Provide the [x, y] coordinate of the cell's center where the given text is located.  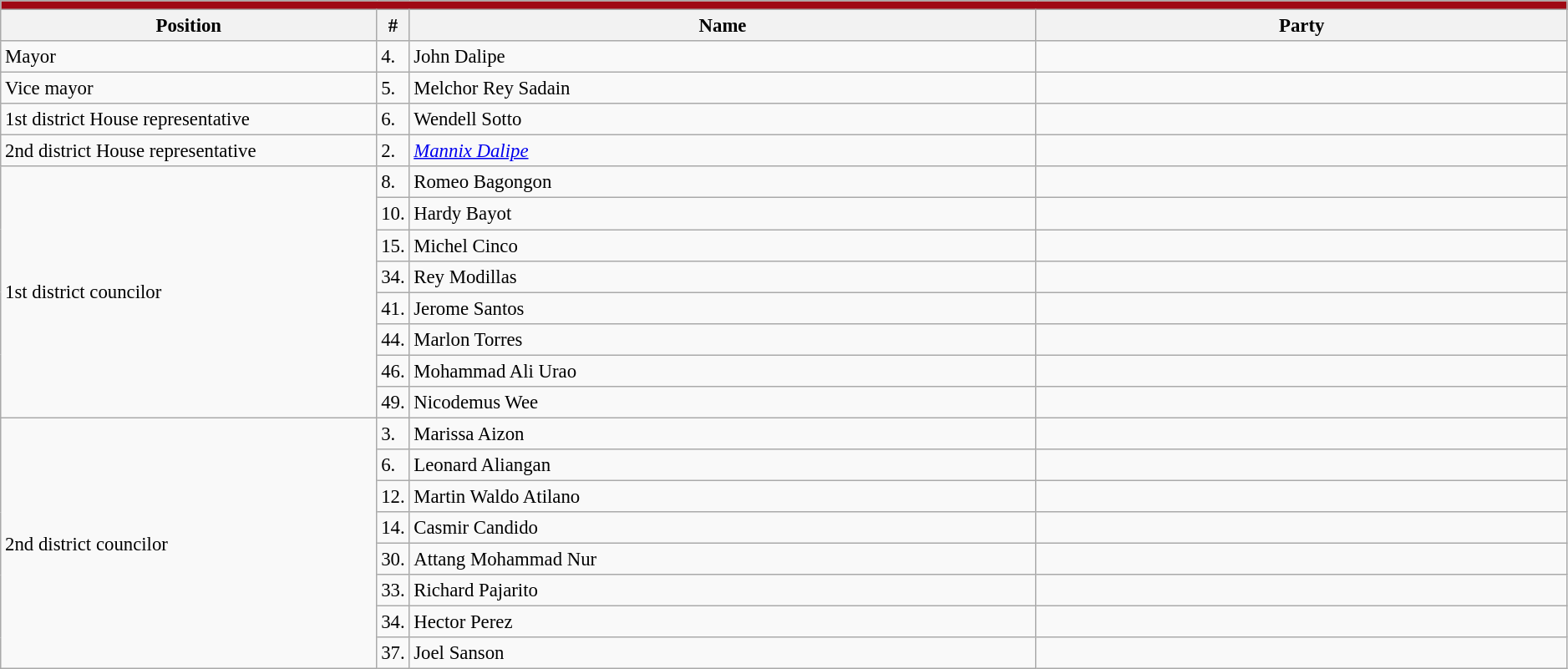
Mohammad Ali Urao [723, 371]
Martin Waldo Atilano [723, 496]
Party [1302, 26]
Casmir Candido [723, 528]
Leonard Aliangan [723, 465]
Position [189, 26]
John Dalipe [723, 57]
41. [393, 308]
37. [393, 653]
Nicodemus Wee [723, 403]
Melchor Rey Sadain [723, 89]
Mannix Dalipe [723, 151]
46. [393, 371]
15. [393, 246]
Marissa Aizon [723, 433]
Attang Mohammad Nur [723, 560]
Wendell Sotto [723, 119]
Michel Cinco [723, 246]
# [393, 26]
Hector Perez [723, 622]
Romeo Bagongon [723, 183]
Hardy Bayot [723, 214]
Joel Sanson [723, 653]
12. [393, 496]
3. [393, 433]
Mayor [189, 57]
Name [723, 26]
5. [393, 89]
8. [393, 183]
Jerome Santos [723, 308]
4. [393, 57]
2. [393, 151]
1st district councilor [189, 292]
10. [393, 214]
30. [393, 560]
Rey Modillas [723, 276]
49. [393, 403]
Marlon Torres [723, 339]
14. [393, 528]
Richard Pajarito [723, 590]
Vice mayor [189, 89]
33. [393, 590]
44. [393, 339]
2nd district House representative [189, 151]
2nd district councilor [189, 543]
1st district House representative [189, 119]
